Output the (X, Y) coordinate of the center of the cell containing the given text.  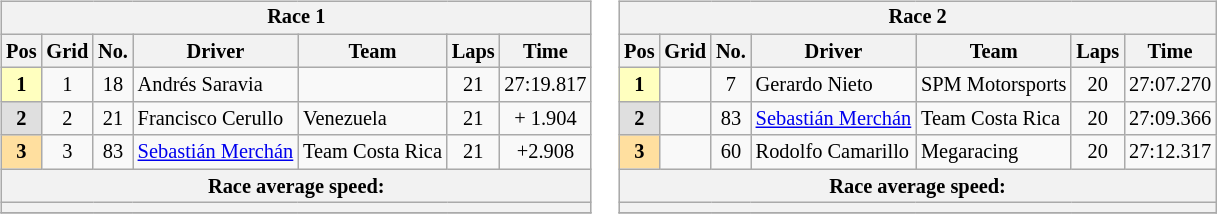
Andrés Saravia (216, 85)
Francisco Cerullo (216, 119)
SPM Motorsports (994, 85)
Gerardo Nieto (834, 85)
Megaracing (994, 152)
27:09.366 (1170, 119)
Rodolfo Camarillo (834, 152)
+ 1.904 (546, 119)
27:19.817 (546, 85)
18 (113, 85)
Race 2 (918, 18)
60 (731, 152)
27:12.317 (1170, 152)
27:07.270 (1170, 85)
Race 1 (296, 18)
+2.908 (546, 152)
Venezuela (372, 119)
7 (731, 85)
